Determine the (x, y) coordinate at the center of the cell enclosing the given text.  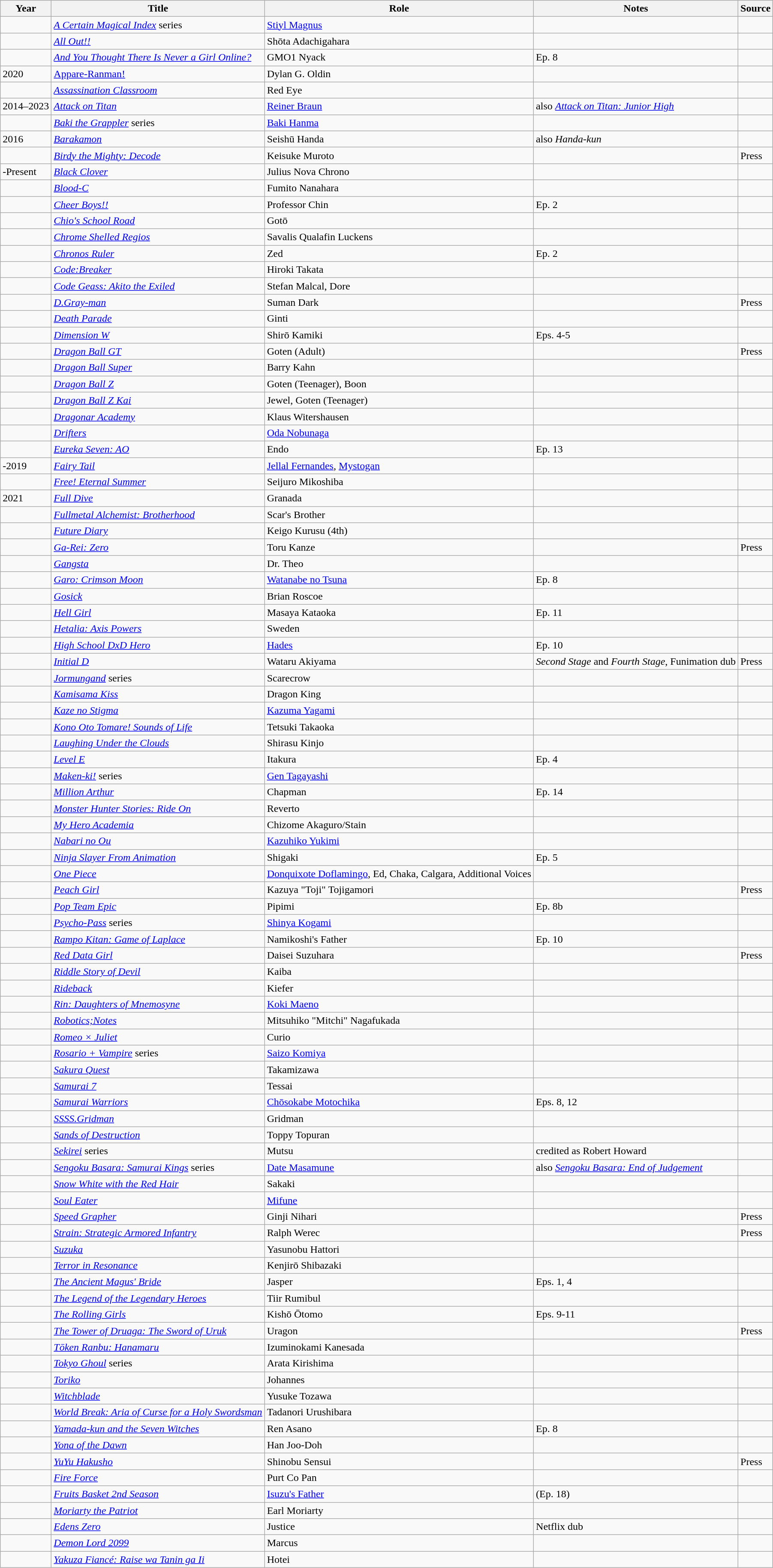
Moriarty the Patriot (158, 1510)
Gen Tagayashi (399, 776)
Toriko (158, 1380)
Psycho-Pass series (158, 923)
Chrome Shelled Regios (158, 237)
Earl Moriarty (399, 1510)
Role (399, 9)
Izuminokami Kanesada (399, 1347)
Rampo Kitan: Game of Laplace (158, 939)
Eps. 4-5 (636, 335)
Baki Hanma (399, 123)
Fairy Tail (158, 465)
Toppy Topuran (399, 1135)
Tetsuki Takaoka (399, 727)
Red Eye (399, 90)
Yusuke Tozawa (399, 1396)
Uragon (399, 1331)
Donquixote Doflamingo, Ed, Chaka, Calgara, Additional Voices (399, 874)
Rin: Daughters of Mnemosyne (158, 1004)
Hotei (399, 1559)
Masaya Kataoka (399, 612)
2016 (26, 139)
Code Geass: Akito the Exiled (158, 286)
Tiir Rumibul (399, 1298)
Soul Eater (158, 1200)
Sekirei series (158, 1151)
Barry Kahn (399, 368)
Kishō Ōtomo (399, 1315)
Dylan G. Oldin (399, 74)
Shōta Adachigahara (399, 41)
Saizo Komiya (399, 1053)
Pop Team Epic (158, 906)
Nabari no Ou (158, 841)
Toru Kanze (399, 547)
Dragon Ball GT (158, 351)
Goten (Teenager), Boon (399, 384)
Assassination Classroom (158, 90)
Ep. 5 (636, 857)
Mifune (399, 1200)
Romeo × Juliet (158, 1037)
Eps. 8, 12 (636, 1102)
Tokyo Ghoul series (158, 1363)
Brian Roscoe (399, 596)
Mutsu (399, 1151)
Kamisama Kiss (158, 694)
Shinya Kogami (399, 923)
Peach Girl (158, 890)
Ga-Rei: Zero (158, 547)
Rideback (158, 988)
Seijuro Mikoshiba (399, 482)
Ren Asano (399, 1429)
The Tower of Druaga: The Sword of Uruk (158, 1331)
Initial D (158, 661)
Terror in Resonance (158, 1266)
Hell Girl (158, 612)
Year (26, 9)
Shirasu Kinjo (399, 743)
Sands of Destruction (158, 1135)
Kazuhiko Yukimi (399, 841)
Full Dive (158, 498)
Baki the Grappler series (158, 123)
Stiyl Magnus (399, 25)
Birdy the Mighty: Decode (158, 155)
Future Diary (158, 531)
Johannes (399, 1380)
2014–2023 (26, 106)
Witchblade (158, 1396)
Julius Nova Chrono (399, 172)
Stefan Malcal, Dore (399, 286)
And You Thought There Is Never a Girl Online? (158, 57)
Goten (Adult) (399, 351)
Jasper (399, 1282)
Chizome Akaguro/Stain (399, 825)
Jormungand series (158, 678)
The Rolling Girls (158, 1315)
Granada (399, 498)
Shigaki (399, 857)
Hetalia: Axis Powers (158, 629)
-2019 (26, 465)
Wataru Akiyama (399, 661)
Riddle Story of Devil (158, 971)
Zed (399, 253)
Han Joo-Doh (399, 1445)
Hades (399, 645)
Shirō Kamiki (399, 335)
Jellal Fernandes, Mystogan (399, 465)
D.Gray-man (158, 302)
Date Masamune (399, 1167)
Chio's School Road (158, 221)
Ep. 11 (636, 612)
Professor Chin (399, 205)
Rosario + Vampire series (158, 1053)
All Out!! (158, 41)
Edens Zero (158, 1527)
Scarecrow (399, 678)
The Ancient Magus' Bride (158, 1282)
Blood-C (158, 188)
Arata Kirishima (399, 1363)
2021 (26, 498)
also Sengoku Basara: End of Judgement (636, 1167)
Reverto (399, 808)
Dragon Ball Z (158, 384)
Death Parade (158, 319)
Sengoku Basara: Samurai Kings series (158, 1167)
Shinobu Sensui (399, 1461)
One Piece (158, 874)
Kiefer (399, 988)
Ginji Nihari (399, 1216)
Fire Force (158, 1478)
Netflix dub (636, 1527)
(Ep. 18) (636, 1494)
SSSS.Gridman (158, 1119)
Curio (399, 1037)
Sakaki (399, 1184)
Sakura Quest (158, 1070)
Dimension W (158, 335)
Ep. 8b (636, 906)
Isuzu's Father (399, 1494)
My Hero Academia (158, 825)
Savalis Qualafin Luckens (399, 237)
Ninja Slayer From Animation (158, 857)
Keigo Kurusu (4th) (399, 531)
Ginti (399, 319)
Kazuya "Toji" Tojigamori (399, 890)
Yasunobu Hattori (399, 1249)
Fullmetal Alchemist: Brotherhood (158, 515)
Namikoshi's Father (399, 939)
Gosick (158, 596)
Dragon King (399, 694)
Free! Eternal Summer (158, 482)
Level E (158, 760)
Chronos Ruler (158, 253)
Kazuma Yagami (399, 710)
also Handa-kun (636, 139)
Garo: Crimson Moon (158, 580)
Scar's Brother (399, 515)
Daisei Suzuhara (399, 955)
Dr. Theo (399, 564)
Kaze no Stigma (158, 710)
2020 (26, 74)
Samurai 7 (158, 1086)
Dragon Ball Z Kai (158, 400)
Tadanori Urushibara (399, 1412)
Keisuke Muroto (399, 155)
Maken-ki! series (158, 776)
Robotics;Notes (158, 1021)
Fruits Basket 2nd Season (158, 1494)
Kono Oto Tomare! Sounds of Life (158, 727)
Klaus Witershausen (399, 416)
Appare-Ranman! (158, 74)
Dragon Ball Super (158, 368)
Drifters (158, 433)
Samurai Warriors (158, 1102)
Ep. 14 (636, 792)
Pipimi (399, 906)
Code:Breaker (158, 270)
High School DxD Hero (158, 645)
Monster Hunter Stories: Ride On (158, 808)
Laughing Under the Clouds (158, 743)
GMO1 Nyack (399, 57)
Speed Grapher (158, 1216)
Chōsokabe Motochika (399, 1102)
Purt Co Pan (399, 1478)
-Present (26, 172)
Notes (636, 9)
also Attack on Titan: Junior High (636, 106)
Tessai (399, 1086)
Strain: Strategic Armored Infantry (158, 1233)
Suman Dark (399, 302)
Endo (399, 449)
Snow White with the Red Hair (158, 1184)
Hiroki Takata (399, 270)
Oda Nobunaga (399, 433)
Title (158, 9)
YuYu Hakusho (158, 1461)
Attack on Titan (158, 106)
Yona of the Dawn (158, 1445)
Chapman (399, 792)
Ep. 13 (636, 449)
Source (755, 9)
Koki Maeno (399, 1004)
Takamizawa (399, 1070)
Dragonar Academy (158, 416)
Ralph Werec (399, 1233)
Fumito Nanahara (399, 188)
credited as Robert Howard (636, 1151)
Marcus (399, 1543)
Yamada-kun and the Seven Witches (158, 1429)
Suzuka (158, 1249)
Black Clover (158, 172)
Seishū Handa (399, 139)
Red Data Girl (158, 955)
Gangsta (158, 564)
Kaiba (399, 971)
World Break: Aria of Curse for a Holy Swordsman (158, 1412)
Gridman (399, 1119)
A Certain Magical Index series (158, 25)
Itakura (399, 760)
Yakuza Fiancé: Raise wa Tanin ga Ii (158, 1559)
Watanabe no Tsuna (399, 580)
Reiner Braun (399, 106)
Kenjirō Shibazaki (399, 1266)
Mitsuhiko "Mitchi" Nagafukada (399, 1021)
Eureka Seven: AO (158, 449)
Million Arthur (158, 792)
Second Stage and Fourth Stage, Funimation dub (636, 661)
Gotō (399, 221)
Tōken Ranbu: Hanamaru (158, 1347)
Demon Lord 2099 (158, 1543)
Eps. 1, 4 (636, 1282)
Jewel, Goten (Teenager) (399, 400)
Barakamon (158, 139)
Ep. 4 (636, 760)
Justice (399, 1527)
Cheer Boys!! (158, 205)
The Legend of the Legendary Heroes (158, 1298)
Sweden (399, 629)
Eps. 9-11 (636, 1315)
